Return the (x, y) coordinate for the center point of the cell that contains the specified text.  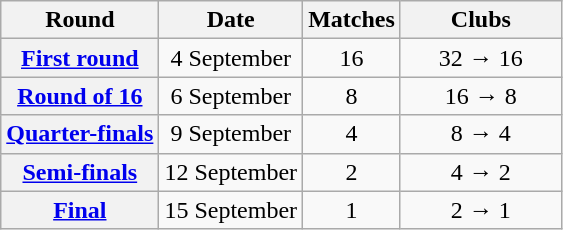
16 (352, 58)
9 September (231, 134)
6 September (231, 96)
8 → 4 (480, 134)
4 (352, 134)
2 (352, 172)
Clubs (480, 20)
4 September (231, 58)
15 September (231, 210)
Round (80, 20)
Final (80, 210)
4 → 2 (480, 172)
12 September (231, 172)
First round (80, 58)
1 (352, 210)
Round of 16 (80, 96)
Quarter-finals (80, 134)
Date (231, 20)
Matches (352, 20)
16 → 8 (480, 96)
32 → 16 (480, 58)
Semi-finals (80, 172)
8 (352, 96)
2 → 1 (480, 210)
